From the cell containing the given text, extract its center point as [x, y] coordinate. 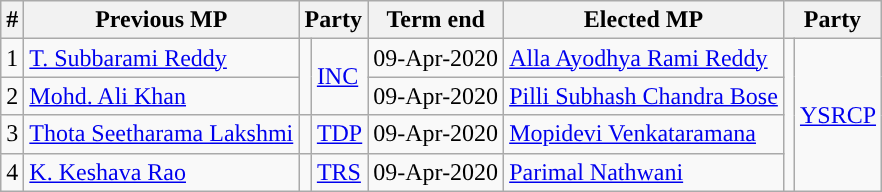
Thota Seetharama Lakshmi [162, 134]
2 [12, 96]
INC [339, 77]
1 [12, 58]
Previous MP [162, 20]
K. Keshava Rao [162, 172]
3 [12, 134]
Pilli Subhash Chandra Bose [644, 96]
Alla Ayodhya Rami Reddy [644, 58]
YSRCP [838, 115]
TRS [339, 172]
Term end [436, 20]
T. Subbarami Reddy [162, 58]
4 [12, 172]
# [12, 20]
Mohd. Ali Khan [162, 96]
TDP [339, 134]
Mopidevi Venkataramana [644, 134]
Parimal Nathwani [644, 172]
Elected MP [644, 20]
